Detect which cell encompasses the target text, then output its [X, Y] center coordinate. 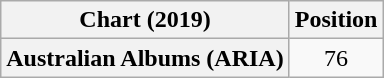
76 [336, 58]
Position [336, 20]
Chart (2019) [145, 20]
Australian Albums (ARIA) [145, 58]
